Search for the cell housing the specified text and yield its [X, Y] center coordinate. 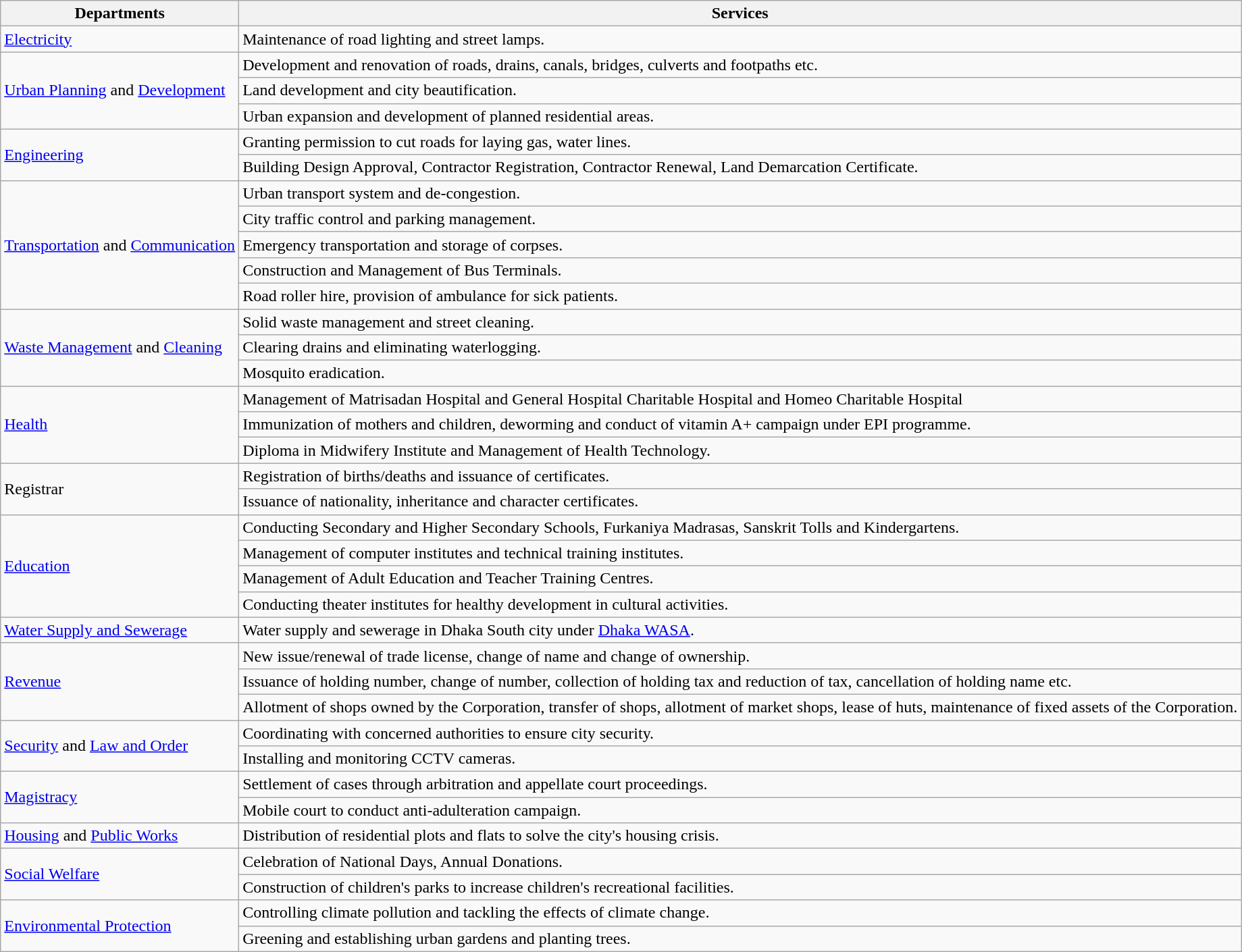
Registrar [120, 489]
City traffic control and parking management. [740, 219]
Registration of births/deaths and issuance of certificates. [740, 476]
Water Supply and Sewerage [120, 630]
Land development and city beautification. [740, 90]
Clearing drains and eliminating waterlogging. [740, 348]
Issuance of nationality, inheritance and character certificates. [740, 502]
Maintenance of road lighting and street lamps. [740, 39]
Management of Matrisadan Hospital and General Hospital Charitable Hospital and Homeo Charitable Hospital [740, 399]
Engineering [120, 155]
Electricity [120, 39]
Magistracy [120, 797]
Settlement of cases through arbitration and appellate court proceedings. [740, 785]
Development and renovation of roads, drains, canals, bridges, culverts and footpaths etc. [740, 65]
Management of Adult Education and Teacher Training Centres. [740, 579]
Waste Management and Cleaning [120, 348]
Celebration of National Days, Annual Donations. [740, 862]
New issue/renewal of trade license, change of name and change of ownership. [740, 656]
Road roller hire, provision of ambulance for sick patients. [740, 296]
Building Design Approval, Contractor Registration, Contractor Renewal, Land Demarcation Certificate. [740, 167]
Distribution of residential plots and flats to solve the city's housing crisis. [740, 836]
Conducting theater institutes for healthy development in cultural activities. [740, 604]
Emergency transportation and storage of corpses. [740, 244]
Social Welfare [120, 874]
Mobile court to conduct anti-adulteration campaign. [740, 810]
Security and Law and Order [120, 745]
Construction and Management of Bus Terminals. [740, 270]
Environmental Protection [120, 926]
Immunization of mothers and children, deworming and conduct of vitamin A+ campaign under EPI programme. [740, 425]
Installing and monitoring CCTV cameras. [740, 759]
Education [120, 566]
Solid waste management and street cleaning. [740, 322]
Transportation and Communication [120, 244]
Health [120, 425]
Housing and Public Works [120, 836]
Greening and establishing urban gardens and planting trees. [740, 938]
Coordinating with concerned authorities to ensure city security. [740, 733]
Granting permission to cut roads for laying gas, water lines. [740, 142]
Issuance of holding number, change of number, collection of holding tax and reduction of tax, cancellation of holding name etc. [740, 681]
Diploma in Midwifery Institute and Management of Health Technology. [740, 450]
Urban expansion and development of planned residential areas. [740, 116]
Construction of children's parks to increase children's recreational facilities. [740, 887]
Revenue [120, 681]
Urban transport system and de-congestion. [740, 193]
Management of computer institutes and technical training institutes. [740, 553]
Conducting Secondary and Higher Secondary Schools, Furkaniya Madrasas, Sanskrit Tolls and Kindergartens. [740, 527]
Water supply and sewerage in Dhaka South city under Dhaka WASA. [740, 630]
Departments [120, 14]
Controlling climate pollution and tackling the effects of climate change. [740, 913]
Mosquito eradication. [740, 373]
Urban Planning and Development [120, 90]
Services [740, 14]
